Locate the cell with the specified text and output its (X, Y) center coordinate. 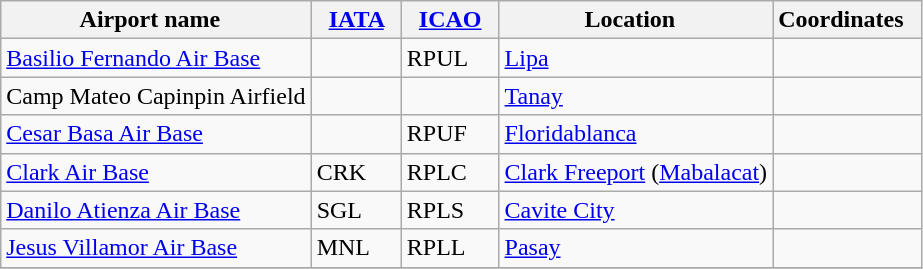
Airport name (156, 20)
Basilio Fernando Air Base (156, 58)
Lipa (636, 58)
RPLL (450, 248)
Floridablanca (636, 134)
RPLS (450, 210)
Clark Air Base (156, 172)
Pasay (636, 248)
Cavite City (636, 210)
MNL (356, 248)
Cesar Basa Air Base (156, 134)
ICAO (450, 20)
RPUL (450, 58)
Clark Freeport (Mabalacat) (636, 172)
IATA (356, 20)
Location (636, 20)
Camp Mateo Capinpin Airfield (156, 96)
RPUF (450, 134)
Jesus Villamor Air Base (156, 248)
Tanay (636, 96)
Coordinates (847, 20)
CRK (356, 172)
RPLC (450, 172)
SGL (356, 210)
Danilo Atienza Air Base (156, 210)
